Determine the [X, Y] coordinate at the center of the cell enclosing the given text.  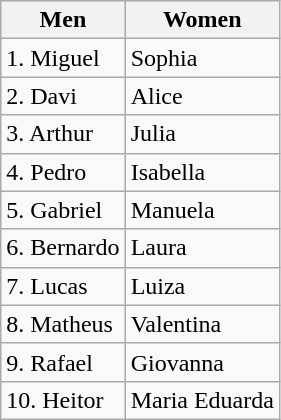
Giovanna [202, 362]
2. Davi [63, 96]
8. Matheus [63, 324]
Julia [202, 134]
1. Miguel [63, 58]
Women [202, 20]
Luiza [202, 286]
4. Pedro [63, 172]
Men [63, 20]
Sophia [202, 58]
6. Bernardo [63, 248]
Alice [202, 96]
7. Lucas [63, 286]
Maria Eduarda [202, 400]
10. Heitor [63, 400]
Manuela [202, 210]
Valentina [202, 324]
Isabella [202, 172]
5. Gabriel [63, 210]
9. Rafael [63, 362]
3. Arthur [63, 134]
Laura [202, 248]
